Find where the given text appears and provide that cell's center as [X, Y] coordinate. 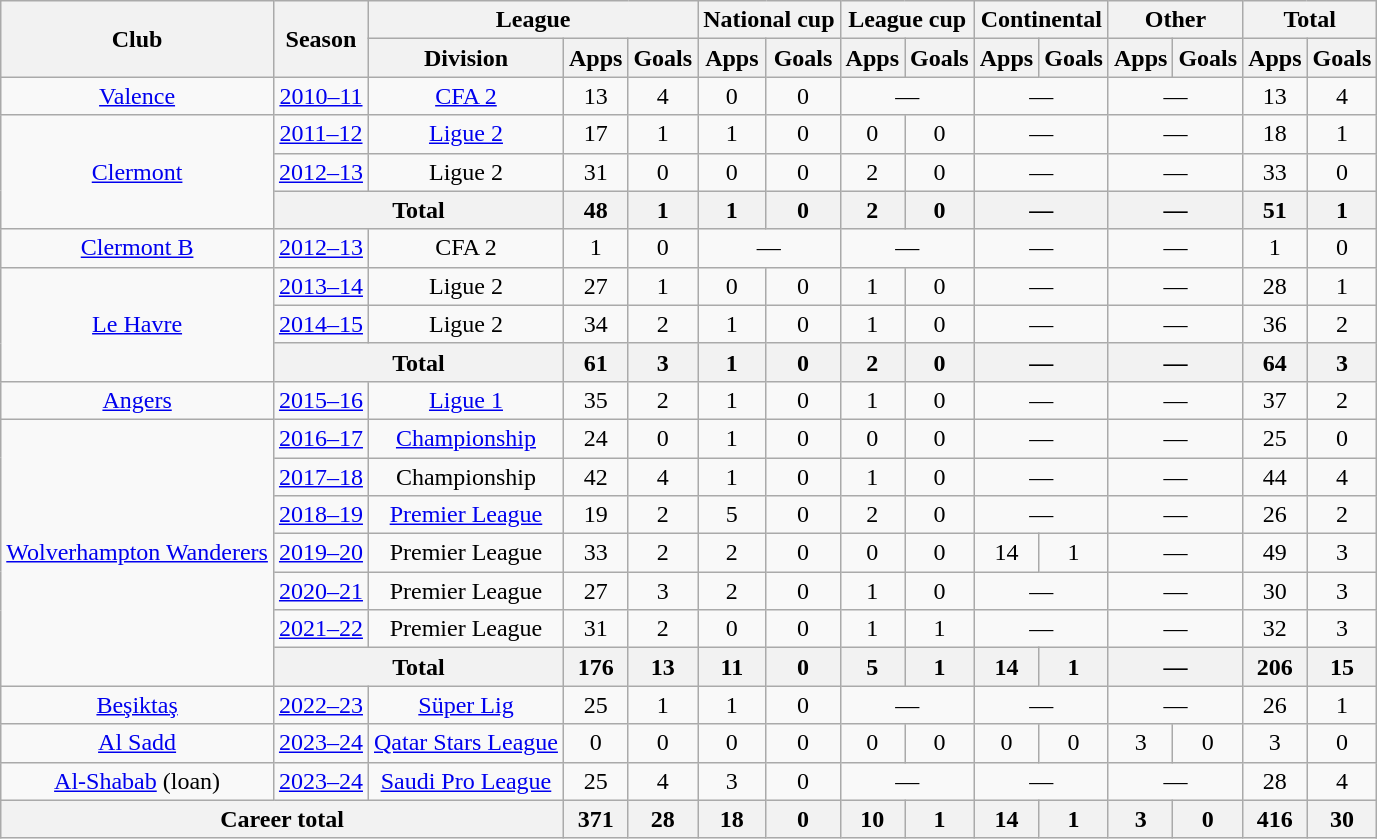
National cup [769, 20]
11 [732, 667]
2022–23 [320, 705]
Valence [138, 96]
Continental [1041, 20]
Ligue 1 [466, 400]
48 [595, 210]
Al Sadd [138, 743]
2021–22 [320, 629]
Qatar Stars League [466, 743]
League [532, 20]
2018–19 [320, 515]
Süper Lig [466, 705]
Club [138, 39]
League cup [907, 20]
176 [595, 667]
371 [595, 819]
44 [1275, 477]
2013–14 [320, 286]
2020–21 [320, 591]
49 [1275, 553]
42 [595, 477]
2016–17 [320, 438]
Beşiktaş [138, 705]
2017–18 [320, 477]
2014–15 [320, 324]
35 [595, 400]
34 [595, 324]
Al-Shabab (loan) [138, 781]
2019–20 [320, 553]
Angers [138, 400]
15 [1342, 667]
Season [320, 39]
17 [595, 134]
24 [595, 438]
19 [595, 515]
Other [1175, 20]
Le Havre [138, 324]
Clermont [138, 172]
2015–16 [320, 400]
Wolverhampton Wanderers [138, 552]
Clermont B [138, 248]
416 [1275, 819]
51 [1275, 210]
32 [1275, 629]
64 [1275, 362]
206 [1275, 667]
10 [872, 819]
Career total [282, 819]
Division [466, 58]
61 [595, 362]
Saudi Pro League [466, 781]
2010–11 [320, 96]
36 [1275, 324]
37 [1275, 400]
2011–12 [320, 134]
